For the text-containing cell, return its midpoint in [x, y] coordinate format. 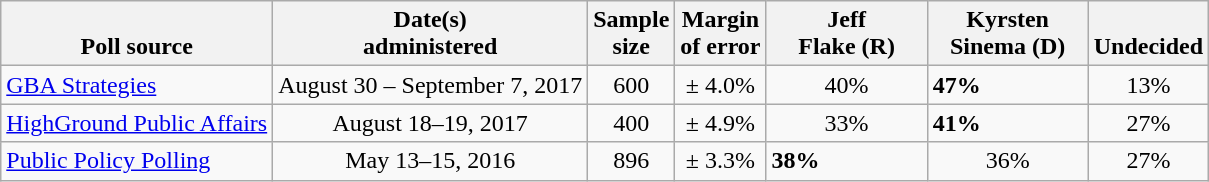
400 [632, 123]
August 18–19, 2017 [430, 123]
May 13–15, 2016 [430, 161]
13% [1148, 85]
896 [632, 161]
± 4.9% [720, 123]
Samplesize [632, 34]
August 30 – September 7, 2017 [430, 85]
Poll source [137, 34]
Undecided [1148, 34]
KyrstenSinema (D) [1008, 34]
± 4.0% [720, 85]
40% [846, 85]
GBA Strategies [137, 85]
33% [846, 123]
41% [1008, 123]
± 3.3% [720, 161]
Marginof error [720, 34]
600 [632, 85]
JeffFlake (R) [846, 34]
38% [846, 161]
36% [1008, 161]
Public Policy Polling [137, 161]
Date(s)administered [430, 34]
47% [1008, 85]
HighGround Public Affairs [137, 123]
